Capture the cell that displays the provided text and extract its [X, Y] central coordinate. 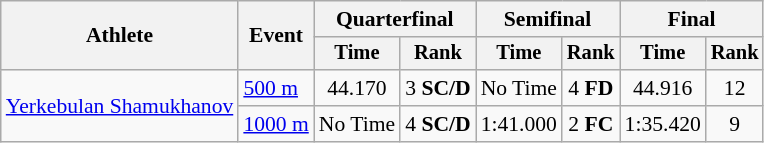
4 FD [591, 88]
1000 m [276, 124]
Semifinal [548, 19]
Final [692, 19]
9 [735, 124]
4 SC/D [438, 124]
44.170 [357, 88]
3 SC/D [438, 88]
Yerkebulan Shamukhanov [120, 106]
2 FC [591, 124]
1:41.000 [519, 124]
Event [276, 36]
500 m [276, 88]
12 [735, 88]
44.916 [663, 88]
Athlete [120, 36]
1:35.420 [663, 124]
Quarterfinal [395, 19]
